Provide the [X, Y] coordinate of the cell's center where the given text is located.  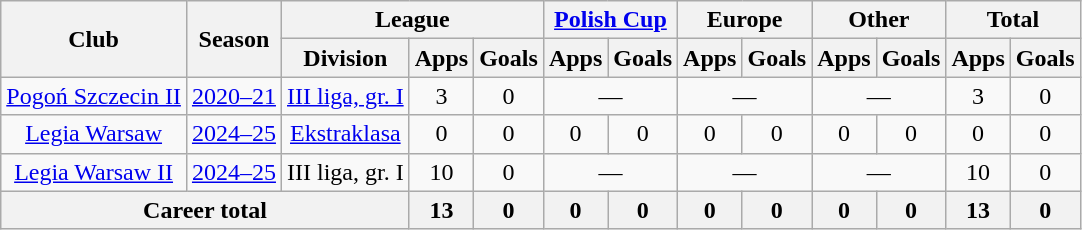
Club [94, 39]
Career total [205, 210]
2020–21 [234, 96]
Polish Cup [610, 20]
Division [345, 58]
Total [1013, 20]
Legia Warsaw [94, 134]
Season [234, 39]
Europe [745, 20]
League [412, 20]
Pogoń Szczecin II [94, 96]
Ekstraklasa [345, 134]
Legia Warsaw II [94, 172]
Other [879, 20]
